Provide the (X, Y) coordinate of the cell's center where the given text is located.  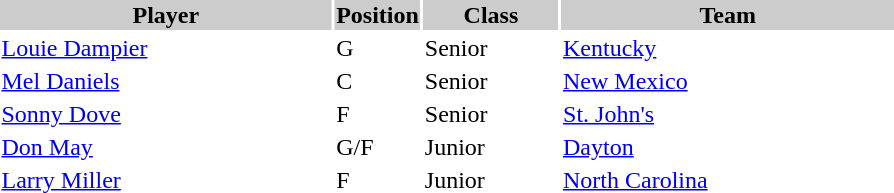
F (378, 114)
C (378, 81)
Dayton (728, 147)
Kentucky (728, 48)
St. John's (728, 114)
New Mexico (728, 81)
G/F (378, 147)
Don May (166, 147)
Louie Dampier (166, 48)
Junior (490, 147)
G (378, 48)
Mel Daniels (166, 81)
Position (378, 15)
Class (490, 15)
Player (166, 15)
Team (728, 15)
Sonny Dove (166, 114)
